Capture the cell that displays the provided text and extract its (X, Y) central coordinate. 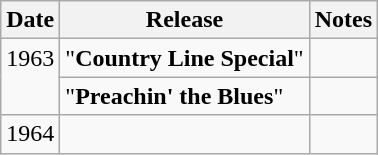
1963 (30, 77)
Date (30, 20)
Release (184, 20)
1964 (30, 134)
"Country Line Special" (184, 58)
Notes (343, 20)
"Preachin' the Blues" (184, 96)
